Find where the given text appears and provide that cell's center as (X, Y) coordinate. 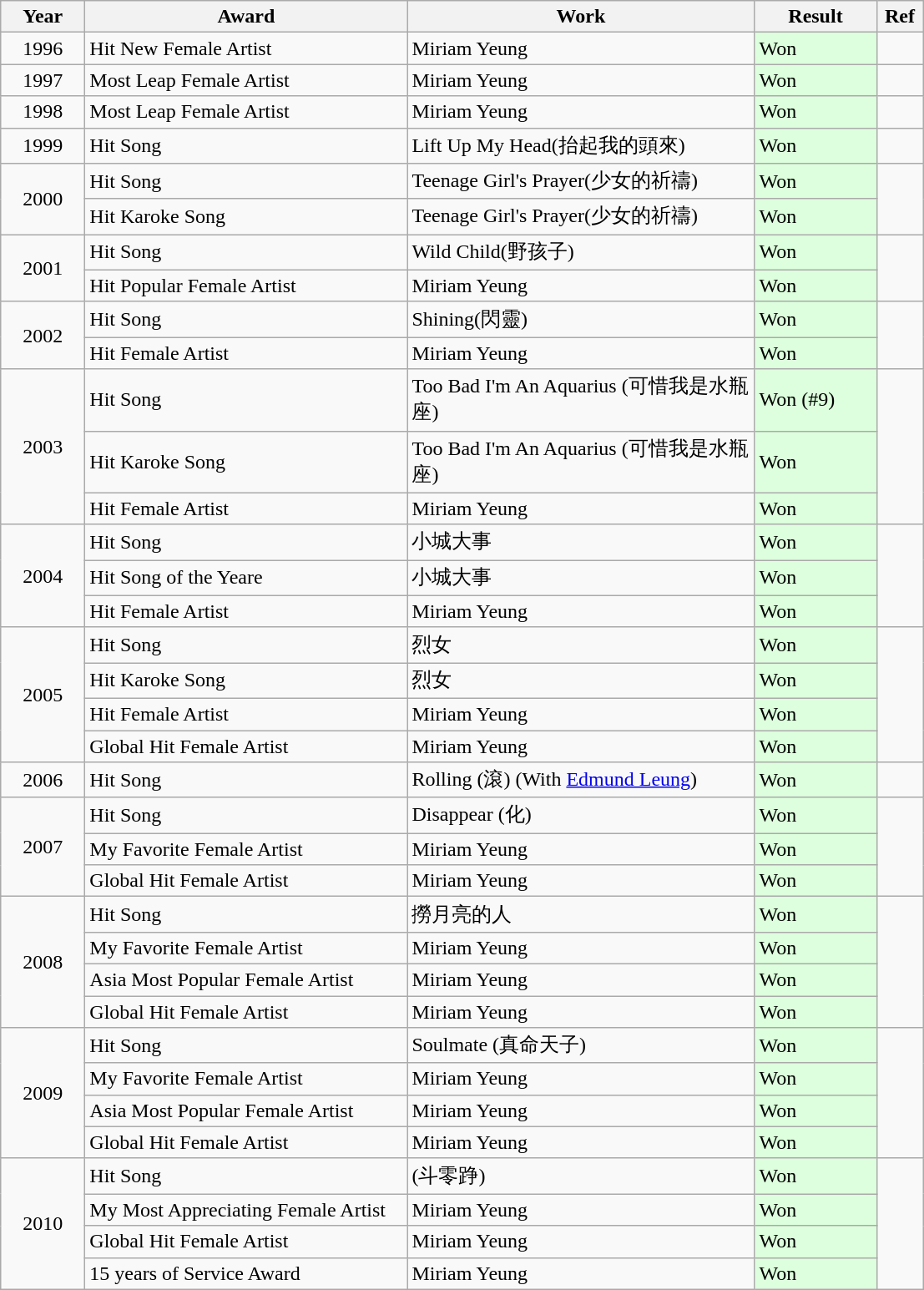
Won (#9) (815, 400)
(斗零踭) (581, 1176)
Hit Song of the Yeare (246, 578)
Award (246, 17)
Shining(閃靈) (581, 319)
撈月亮的人 (581, 915)
2007 (43, 847)
Result (815, 17)
1999 (43, 145)
2009 (43, 1094)
Hit New Female Artist (246, 48)
1998 (43, 112)
Rolling (滾) (With Edmund Leung) (581, 780)
Lift Up My Head(抬起我的頭來) (581, 145)
1997 (43, 80)
Disappear (化) (581, 815)
1996 (43, 48)
2008 (43, 962)
Hit Popular Female Artist (246, 286)
2000 (43, 199)
Ref (900, 17)
2002 (43, 336)
Year (43, 17)
2005 (43, 695)
2003 (43, 447)
2004 (43, 576)
2006 (43, 780)
Wild Child(野孩子) (581, 252)
Soulmate (真命天子) (581, 1045)
2001 (43, 269)
My Most Appreciating Female Artist (246, 1210)
Work (581, 17)
15 years of Service Award (246, 1273)
2010 (43, 1224)
